Find where the given text appears and provide that cell's center as (x, y) coordinate. 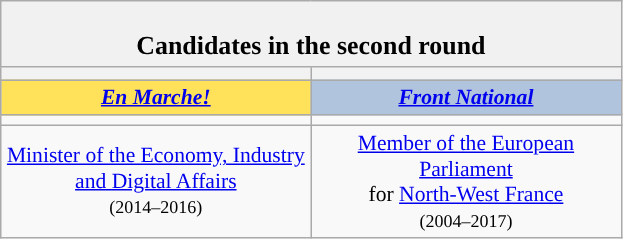
Front National (466, 98)
Minister of the Economy, Industry and Digital Affairs(2014–2016) (156, 182)
Member of the European Parliament for North-West France(2004–2017) (466, 182)
En Marche! (156, 98)
Candidates in the second round (311, 34)
